Find where the given text appears and provide that cell's center as (x, y) coordinate. 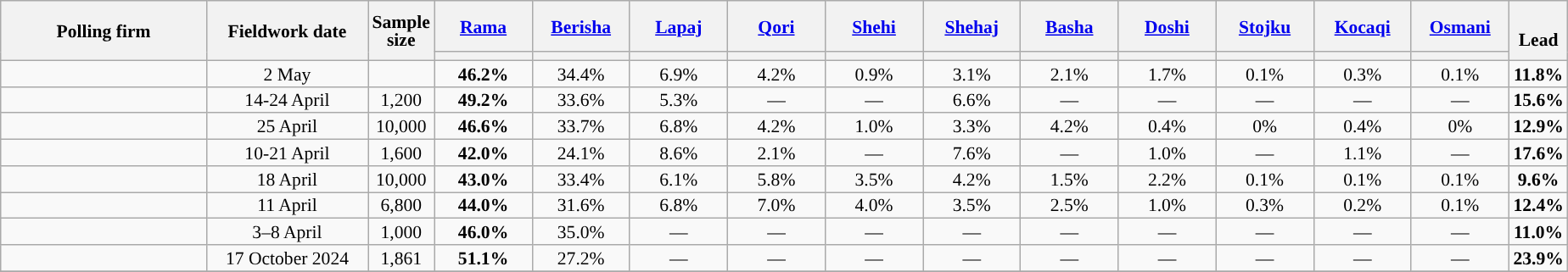
3–8 April (287, 232)
33.4% (580, 180)
10-21 April (287, 153)
24.1% (580, 153)
Shehaj (972, 26)
Rama (484, 26)
5.8% (776, 180)
17.6% (1537, 153)
7.0% (776, 205)
12.4% (1537, 205)
27.2% (580, 258)
14-24 April (287, 100)
2.2% (1168, 180)
1.5% (1069, 180)
0.9% (874, 73)
Lapaj (679, 26)
46.0% (484, 232)
Shehi (874, 26)
Fieldwork date (287, 31)
4.0% (874, 205)
3.1% (972, 73)
23.9% (1537, 258)
34.4% (580, 73)
Stojku (1264, 26)
3.3% (972, 127)
7.6% (972, 153)
43.0% (484, 180)
8.6% (679, 153)
6,800 (401, 205)
33.6% (580, 100)
Berisha (580, 26)
Qori (776, 26)
Osmani (1459, 26)
6.9% (679, 73)
51.1% (484, 258)
1,200 (401, 100)
12.9% (1537, 127)
Lead (1537, 31)
1,600 (401, 153)
1,861 (401, 258)
18 April (287, 180)
Doshi (1168, 26)
17 October 2024 (287, 258)
Kocaqi (1363, 26)
6.1% (679, 180)
35.0% (580, 232)
5.3% (679, 100)
31.6% (580, 205)
Polling firm (104, 31)
46.2% (484, 73)
9.6% (1537, 180)
0.2% (1363, 205)
49.2% (484, 100)
15.6% (1537, 100)
2.5% (1069, 205)
11.0% (1537, 232)
1,000 (401, 232)
11.8% (1537, 73)
1.1% (1363, 153)
25 April (287, 127)
46.6% (484, 127)
42.0% (484, 153)
Basha (1069, 26)
44.0% (484, 205)
1.7% (1168, 73)
11 April (287, 205)
6.6% (972, 100)
2 May (287, 73)
Samplesize (401, 31)
33.7% (580, 127)
